For the text-containing cell, return its midpoint in [X, Y] coordinate format. 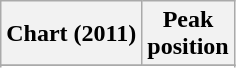
Chart (2011) [72, 34]
Peakposition [188, 34]
